Return (x, y) of the center of cell containing provided text 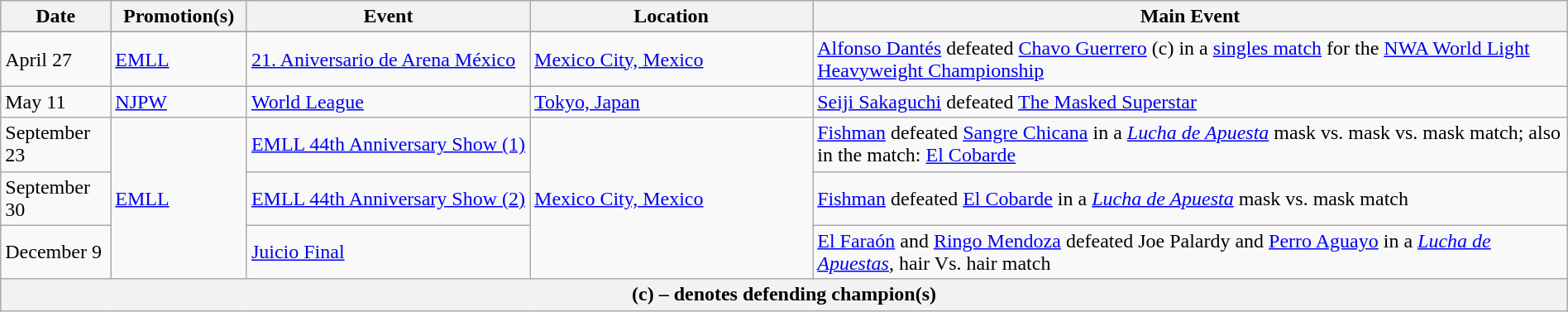
Date (56, 17)
(c) – denotes defending champion(s) (784, 295)
EMLL 44th Anniversary Show (1) (388, 144)
Fishman defeated Sangre Chicana in a Lucha de Apuesta mask vs. mask vs. mask match; also in the match: El Cobarde (1191, 144)
NJPW (179, 102)
Fishman defeated El Cobarde in a Lucha de Apuesta mask vs. mask match (1191, 199)
Tokyo, Japan (672, 102)
Location (672, 17)
September 23 (56, 144)
April 27 (56, 60)
El Faraón and Ringo Mendoza defeated Joe Palardy and Perro Aguayo in a Lucha de Apuestas, hair Vs. hair match (1191, 252)
21. Aniversario de Arena México (388, 60)
Juicio Final (388, 252)
Seiji Sakaguchi defeated The Masked Superstar (1191, 102)
Main Event (1191, 17)
Promotion(s) (179, 17)
Alfonso Dantés defeated Chavo Guerrero (c) in a singles match for the NWA World Light Heavyweight Championship (1191, 60)
December 9 (56, 252)
September 30 (56, 199)
World League (388, 102)
EMLL 44th Anniversary Show (2) (388, 199)
May 11 (56, 102)
Event (388, 17)
